Determine the (x, y) coordinate at the center of the cell enclosing the given text.  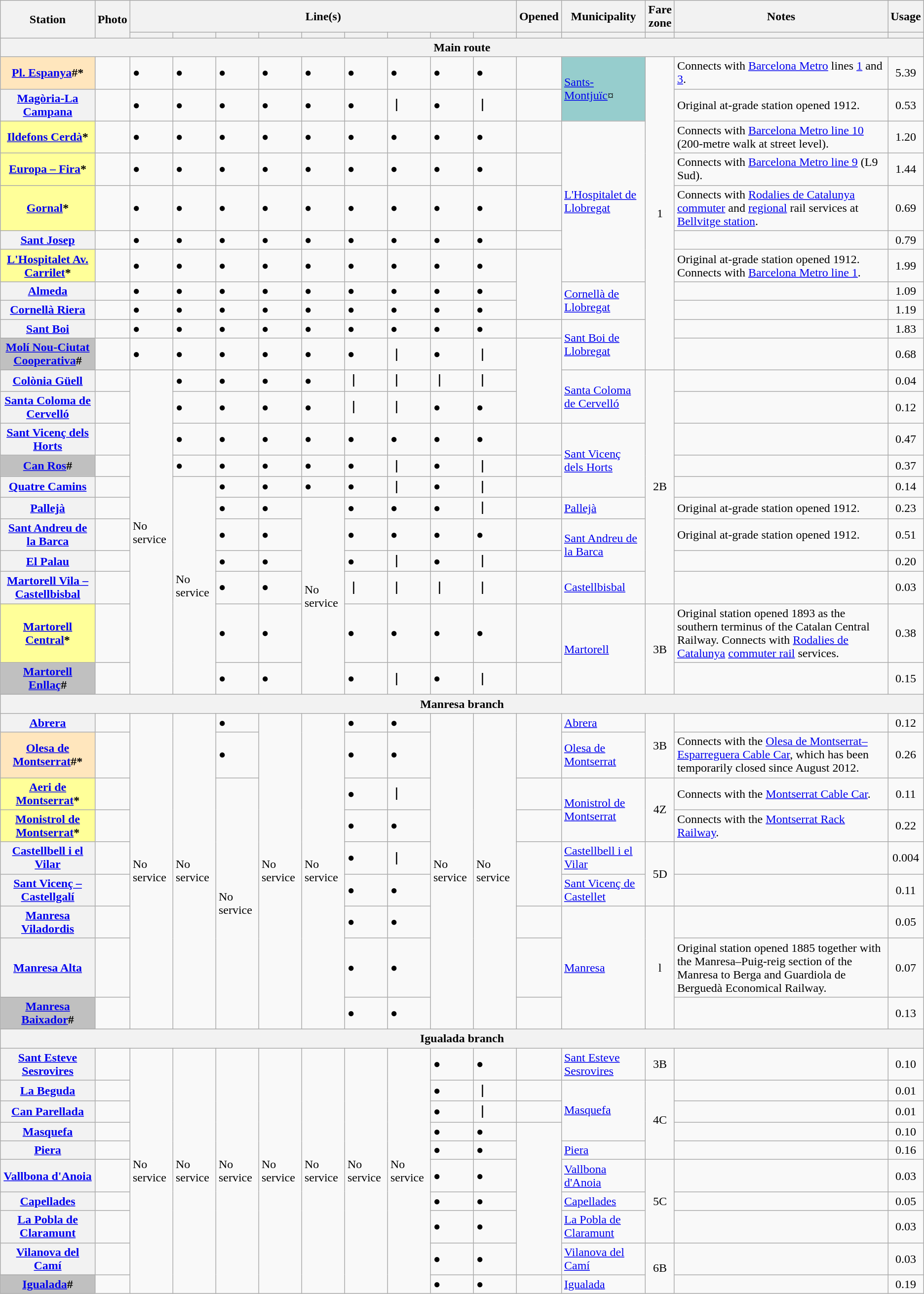
0.04 (906, 381)
Martorell Enllaç# (48, 678)
4C (660, 1120)
Manresa Viladordis (48, 922)
0.19 (906, 1284)
Line(s) (323, 17)
Molí Nou-Ciutat Cooperativa# (48, 354)
Manresa Alta (48, 968)
Olesa de Montserrat#* (48, 755)
0.15 (906, 678)
1 (660, 213)
0.20 (906, 561)
0.13 (906, 1013)
6B (660, 1268)
Connects with the Olesa de Montserrat–Esparreguera Cable Car, which has been temporarily closed since August 2012. (781, 755)
Cornellà de Llobregat (603, 300)
5C (660, 1201)
0.69 (906, 208)
0.51 (906, 534)
Sant Boi de Llobregat (603, 345)
Sant Boi (48, 328)
Monistrol de Montserrat* (48, 825)
1.99 (906, 266)
0.07 (906, 968)
Original station opened 1885 together with the Manresa–Puig-reig section of the Manresa to Berga and Guardiola de Berguedà Economical Railway. (781, 968)
Sant Vicenç – Castellgalí (48, 890)
0.004 (906, 858)
Original station opened 1893 as the southern terminus of the Catalan Central Railway. Connects with Rodalies de Catalunya commuter rail services. (781, 633)
0.38 (906, 633)
Fare zone (660, 17)
0.47 (906, 439)
Sants-Montjuïc¤ (603, 89)
Connects with Barcelona Metro lines 1 and 3. (781, 73)
Olesa de Montserrat (603, 755)
0.26 (906, 755)
0.53 (906, 105)
0.16 (906, 1150)
Almeda (48, 291)
0.23 (906, 508)
L'Hospitalet de Llobregat (603, 201)
1.19 (906, 310)
Can Ros# (48, 466)
1.44 (906, 169)
El Palau (48, 561)
1.20 (906, 137)
Opened (539, 17)
Original at-grade station opened 1912. Connects with Barcelona Metro line 1. (781, 266)
Quatre Camins (48, 487)
Can Parellada (48, 1112)
Main route (462, 47)
La Beguda (48, 1091)
Sant Josep (48, 240)
Martorell Vila – Castellbisbal (48, 588)
0.37 (906, 466)
Manresa branch (462, 704)
0.79 (906, 240)
Notes (781, 17)
5D (660, 874)
Europa – Fira* (48, 169)
Connects with Barcelona Metro line 9 (L9 Sud). (781, 169)
Connects with the Montserrat Cable Car. (781, 794)
l (660, 968)
Castellbisbal (603, 588)
Manresa (603, 968)
L'Hospitalet Av. Carrilet* (48, 266)
Monistrol de Montserrat (603, 810)
Igualada branch (462, 1038)
Martorell Central* (48, 633)
Cornellà Riera (48, 310)
Sant Vicenç de Castellet (603, 890)
Usage (906, 17)
Connects with Rodalies de Catalunya commuter and regional rail services at Bellvitge station. (781, 208)
Connects with the Montserrat Rack Railway. (781, 825)
Igualada (603, 1284)
Gornal* (48, 208)
Pl. Espanya#* (48, 73)
1.83 (906, 328)
0.14 (906, 487)
Igualada# (48, 1284)
Photo (113, 19)
Connects with Barcelona Metro line 10 (200-metre walk at street level). (781, 137)
0.68 (906, 354)
Municipality (603, 17)
5.39 (906, 73)
Manresa Baixador# (48, 1013)
0.22 (906, 825)
2B (660, 487)
Martorell (603, 649)
1.09 (906, 291)
Colònia Güell (48, 381)
Magòria-La Campana (48, 105)
4Z (660, 810)
Ildefons Cerdà* (48, 137)
Station (48, 19)
Aeri de Montserrat* (48, 794)
